Pinpoint the cell where the given text exists, returning its (X, Y) midpoint coordinate. 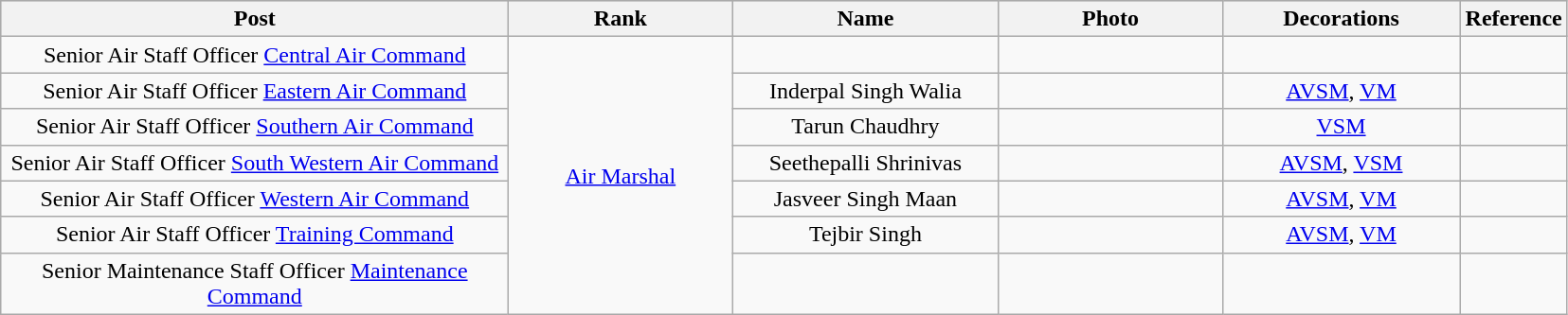
Rank (621, 19)
Senior Air Staff Officer South Western Air Command (255, 163)
Inderpal Singh Walia (866, 91)
AVSM, VSM (1342, 163)
Name (866, 19)
Reference (1514, 19)
Senior Air Staff Officer Training Command (255, 235)
Seethepalli Shrinivas (866, 163)
Senior Maintenance Staff Officer Maintenance Command (255, 284)
Post (255, 19)
Senior Air Staff Officer Eastern Air Command (255, 91)
Senior Air Staff Officer Central Air Command (255, 55)
Tejbir Singh (866, 235)
Senior Air Staff Officer Western Air Command (255, 199)
Tarun Chaudhry (866, 127)
Jasveer Singh Maan (866, 199)
Photo (1110, 19)
Air Marshal (621, 176)
Senior Air Staff Officer Southern Air Command (255, 127)
VSM (1342, 127)
Decorations (1342, 19)
